Pinpoint the cell where the given text exists, returning its [x, y] midpoint coordinate. 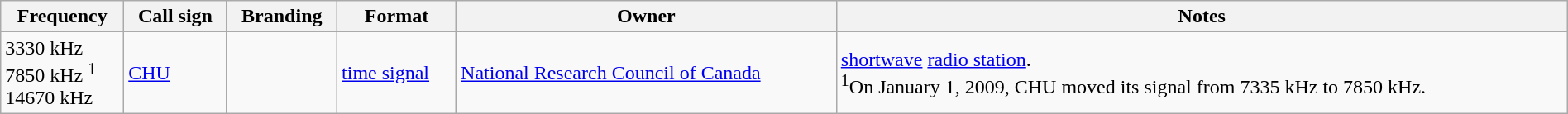
shortwave radio station. 1On January 1, 2009, CHU moved its signal from 7335 kHz to 7850 kHz. [1202, 73]
Format [397, 17]
3330 kHz7850 kHz 1 14670 kHz [63, 73]
Branding [281, 17]
Call sign [175, 17]
Owner [647, 17]
Notes [1202, 17]
Frequency [63, 17]
CHU [175, 73]
time signal [397, 73]
National Research Council of Canada [647, 73]
